Determine the [X, Y] coordinate at the center of the cell enclosing the given text.  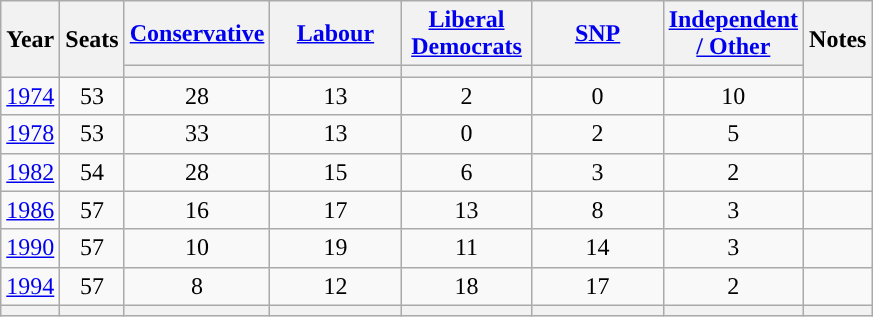
Labour [336, 34]
1982 [30, 172]
1978 [30, 134]
33 [197, 134]
Year [30, 39]
Notes [838, 39]
18 [466, 286]
6 [466, 172]
16 [197, 210]
Seats [92, 39]
54 [92, 172]
14 [598, 248]
19 [336, 248]
15 [336, 172]
SNP [598, 34]
Independent / Other [733, 34]
5 [733, 134]
1974 [30, 96]
11 [466, 248]
Conservative [197, 34]
Liberal Democrats [466, 34]
1994 [30, 286]
1990 [30, 248]
1986 [30, 210]
12 [336, 286]
